Scan for the cell matching the given text and deliver its [x, y] coordinate at center. 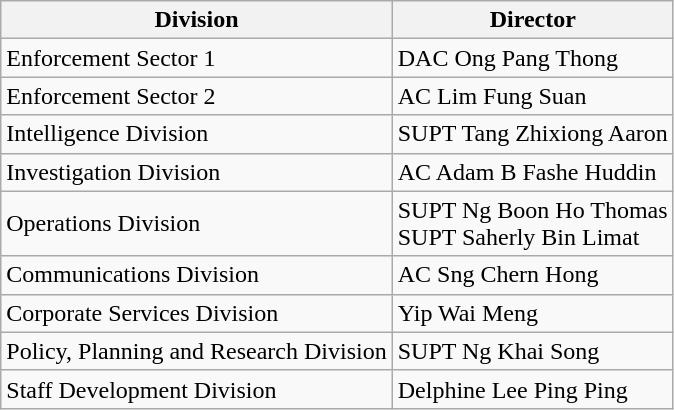
Operations Division [196, 224]
AC Adam B Fashe Huddin [532, 172]
Enforcement Sector 1 [196, 58]
Corporate Services Division [196, 313]
SUPT Ng Khai Song [532, 351]
Division [196, 20]
SUPT Tang Zhixiong Aaron [532, 134]
SUPT Ng Boon Ho ThomasSUPT Saherly Bin Limat [532, 224]
AC Lim Fung Suan [532, 96]
Investigation Division [196, 172]
Enforcement Sector 2 [196, 96]
Staff Development Division [196, 389]
Intelligence Division [196, 134]
Communications Division [196, 275]
DAC Ong Pang Thong [532, 58]
Yip Wai Meng [532, 313]
Policy, Planning and Research Division [196, 351]
Director [532, 20]
AC Sng Chern Hong [532, 275]
Delphine Lee Ping Ping [532, 389]
